Find where the given text appears and provide that cell's center as (x, y) coordinate. 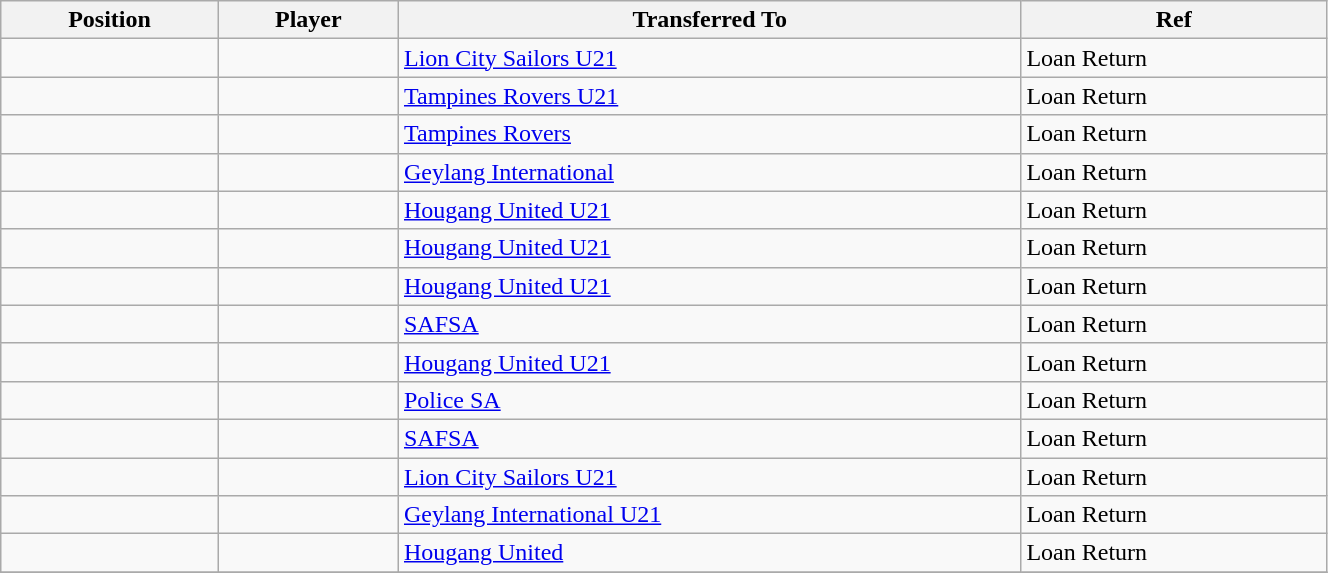
Hougang United (709, 553)
Geylang International (709, 172)
Tampines Rovers U21 (709, 96)
Player (308, 20)
Ref (1174, 20)
Police SA (709, 400)
Position (110, 20)
Transferred To (709, 20)
Tampines Rovers (709, 134)
Geylang International U21 (709, 515)
